Detect which cell encompasses the target text, then output its [x, y] center coordinate. 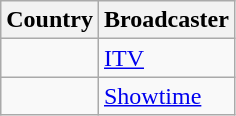
Broadcaster [166, 20]
Country [50, 20]
Showtime [166, 96]
ITV [166, 58]
